Search for the cell housing the specified text and yield its (X, Y) center coordinate. 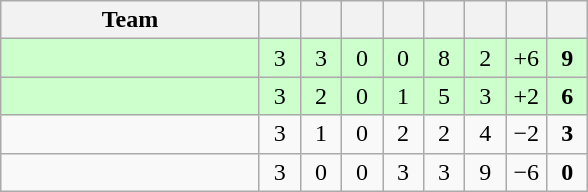
+2 (526, 96)
6 (568, 96)
Team (130, 20)
−2 (526, 134)
−6 (526, 172)
5 (444, 96)
8 (444, 58)
4 (486, 134)
+6 (526, 58)
